Determine the [X, Y] coordinate at the center of the cell enclosing the given text.  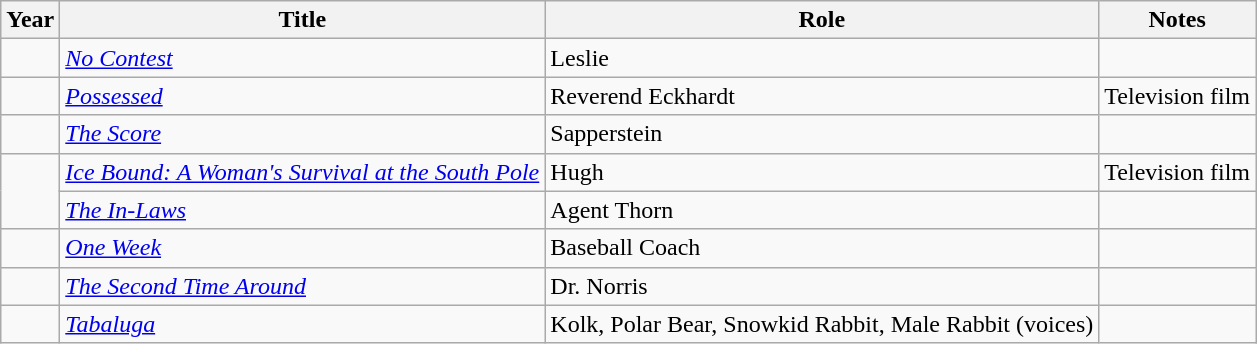
No Contest [302, 58]
Role [822, 20]
Ice Bound: A Woman's Survival at the South Pole [302, 172]
Kolk, Polar Bear, Snowkid Rabbit, Male Rabbit (voices) [822, 324]
Year [30, 20]
Notes [1178, 20]
Baseball Coach [822, 248]
Title [302, 20]
Sapperstein [822, 134]
Dr. Norris [822, 286]
The In-Laws [302, 210]
Hugh [822, 172]
The Score [302, 134]
One Week [302, 248]
Reverend Eckhardt [822, 96]
Possessed [302, 96]
The Second Time Around [302, 286]
Leslie [822, 58]
Agent Thorn [822, 210]
Tabaluga [302, 324]
